Find where the given text appears and provide that cell's center as (X, Y) coordinate. 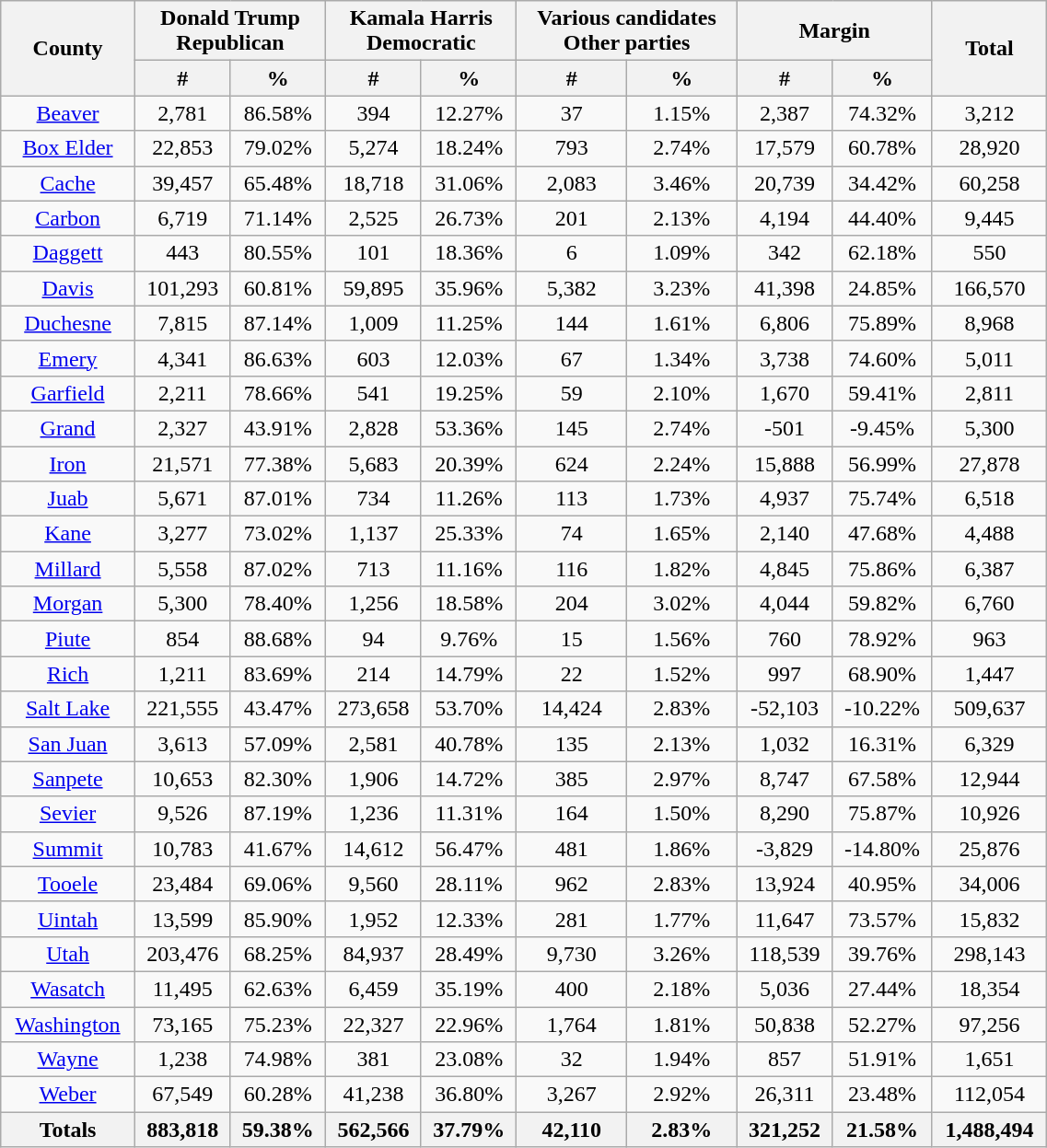
65.48% (278, 183)
74.32% (882, 113)
75.74% (882, 499)
Summit (68, 849)
Utah (68, 954)
2,327 (182, 428)
5,382 (572, 288)
59 (572, 393)
Duchesne (68, 323)
5,036 (785, 989)
15,888 (785, 463)
1,651 (989, 1060)
14,612 (374, 849)
22,853 (182, 148)
9,730 (572, 954)
Rich (68, 674)
78.66% (278, 393)
Carbon (68, 218)
5,683 (374, 463)
41,398 (785, 288)
3,267 (572, 1095)
74 (572, 534)
2,525 (374, 218)
94 (374, 639)
28.49% (469, 954)
4,044 (785, 604)
County (68, 48)
3.02% (682, 604)
19.25% (469, 393)
550 (989, 253)
-52,103 (785, 709)
Garfield (68, 393)
26.73% (469, 218)
12.03% (469, 358)
201 (572, 218)
1.34% (682, 358)
5,671 (182, 499)
31.06% (469, 183)
18,354 (989, 989)
2,828 (374, 428)
Washington (68, 1025)
1,906 (374, 779)
4,845 (785, 569)
16.31% (882, 744)
77.38% (278, 463)
23.48% (882, 1095)
88.68% (278, 639)
9,526 (182, 814)
Emery (68, 358)
-3,829 (785, 849)
87.02% (278, 569)
3.26% (682, 954)
86.63% (278, 358)
1,952 (374, 919)
37 (572, 113)
509,637 (989, 709)
5,011 (989, 358)
Wasatch (68, 989)
75.89% (882, 323)
2,811 (989, 393)
Iron (68, 463)
28.11% (469, 884)
40.95% (882, 884)
21,571 (182, 463)
97,256 (989, 1025)
12,944 (989, 779)
6,806 (785, 323)
Beaver (68, 113)
145 (572, 428)
713 (374, 569)
Salt Lake (68, 709)
14,424 (572, 709)
144 (572, 323)
1.77% (682, 919)
57.09% (278, 744)
2.92% (682, 1095)
Kamala HarrisDemocratic (422, 31)
760 (785, 639)
443 (182, 253)
52.27% (882, 1025)
1.86% (682, 849)
541 (374, 393)
62.18% (882, 253)
166,570 (989, 288)
41.67% (278, 849)
Weber (68, 1095)
2.24% (682, 463)
118,539 (785, 954)
8,968 (989, 323)
321,252 (785, 1130)
4,488 (989, 534)
67,549 (182, 1095)
35.96% (469, 288)
Kane (68, 534)
6 (572, 253)
Piute (68, 639)
Daggett (68, 253)
23.08% (469, 1060)
2,581 (374, 744)
298,143 (989, 954)
8,747 (785, 779)
22.96% (469, 1025)
12.27% (469, 113)
14.72% (469, 779)
624 (572, 463)
60.81% (278, 288)
18.24% (469, 148)
2,387 (785, 113)
59,895 (374, 288)
1.50% (682, 814)
6,518 (989, 499)
4,341 (182, 358)
11,495 (182, 989)
60,258 (989, 183)
-501 (785, 428)
11.26% (469, 499)
2,781 (182, 113)
60.28% (278, 1095)
59.82% (882, 604)
44.40% (882, 218)
79.02% (278, 148)
1.65% (682, 534)
603 (374, 358)
1.52% (682, 674)
5,558 (182, 569)
86.58% (278, 113)
87.19% (278, 814)
69.06% (278, 884)
Tooele (68, 884)
14.79% (469, 674)
3,212 (989, 113)
53.36% (469, 428)
1,447 (989, 674)
113 (572, 499)
11.25% (469, 323)
Davis (68, 288)
39.76% (882, 954)
10,653 (182, 779)
-14.80% (882, 849)
342 (785, 253)
3,613 (182, 744)
27,878 (989, 463)
1,488,494 (989, 1130)
10,783 (182, 849)
135 (572, 744)
11,647 (785, 919)
854 (182, 639)
59.41% (882, 393)
59.38% (278, 1130)
1,009 (374, 323)
18,718 (374, 183)
Millard (68, 569)
2,211 (182, 393)
17,579 (785, 148)
56.99% (882, 463)
80.55% (278, 253)
22 (572, 674)
85.90% (278, 919)
78.40% (278, 604)
204 (572, 604)
67 (572, 358)
400 (572, 989)
Wayne (68, 1060)
Sevier (68, 814)
Morgan (68, 604)
385 (572, 779)
9,445 (989, 218)
3,277 (182, 534)
562,566 (374, 1130)
60.78% (882, 148)
116 (572, 569)
53.70% (469, 709)
6,760 (989, 604)
6,329 (989, 744)
203,476 (182, 954)
164 (572, 814)
8,290 (785, 814)
78.92% (882, 639)
Cache (68, 183)
1.56% (682, 639)
2.10% (682, 393)
-10.22% (882, 709)
11.31% (469, 814)
83.69% (278, 674)
997 (785, 674)
13,599 (182, 919)
34.42% (882, 183)
20.39% (469, 463)
857 (785, 1060)
6,459 (374, 989)
9.76% (469, 639)
9,560 (374, 884)
221,555 (182, 709)
3,738 (785, 358)
1.15% (682, 113)
27.44% (882, 989)
2.18% (682, 989)
23,484 (182, 884)
Uintah (68, 919)
43.91% (278, 428)
43.47% (278, 709)
1,137 (374, 534)
273,658 (374, 709)
24.85% (882, 288)
1.94% (682, 1060)
-9.45% (882, 428)
87.14% (278, 323)
Margin (834, 31)
1.82% (682, 569)
15 (572, 639)
5,274 (374, 148)
883,818 (182, 1130)
101 (374, 253)
40.78% (469, 744)
47.68% (882, 534)
1,670 (785, 393)
18.58% (469, 604)
1,256 (374, 604)
34,006 (989, 884)
1,764 (572, 1025)
962 (572, 884)
963 (989, 639)
25.33% (469, 534)
68.90% (882, 674)
71.14% (278, 218)
25,876 (989, 849)
50,838 (785, 1025)
Total (989, 48)
793 (572, 148)
734 (374, 499)
1,032 (785, 744)
84,937 (374, 954)
112,054 (989, 1095)
87.01% (278, 499)
21.58% (882, 1130)
32 (572, 1060)
73,165 (182, 1025)
10,926 (989, 814)
51.91% (882, 1060)
101,293 (182, 288)
1,236 (374, 814)
Juab (68, 499)
6,719 (182, 218)
35.19% (469, 989)
1.09% (682, 253)
74.60% (882, 358)
56.47% (469, 849)
82.30% (278, 779)
2.97% (682, 779)
22,327 (374, 1025)
11.16% (469, 569)
18.36% (469, 253)
1,211 (182, 674)
2,140 (785, 534)
Donald TrumpRepublican (230, 31)
12.33% (469, 919)
28,920 (989, 148)
39,457 (182, 183)
4,937 (785, 499)
214 (374, 674)
Various candidatesOther parties (626, 31)
7,815 (182, 323)
1.81% (682, 1025)
75.86% (882, 569)
281 (572, 919)
3.23% (682, 288)
75.23% (278, 1025)
74.98% (278, 1060)
Box Elder (68, 148)
62.63% (278, 989)
San Juan (68, 744)
37.79% (469, 1130)
68.25% (278, 954)
481 (572, 849)
41,238 (374, 1095)
Totals (68, 1130)
26,311 (785, 1095)
36.80% (469, 1095)
3.46% (682, 183)
15,832 (989, 919)
13,924 (785, 884)
73.57% (882, 919)
381 (374, 1060)
42,110 (572, 1130)
20,739 (785, 183)
67.58% (882, 779)
Grand (68, 428)
73.02% (278, 534)
4,194 (785, 218)
6,387 (989, 569)
2,083 (572, 183)
Sanpete (68, 779)
1,238 (182, 1060)
75.87% (882, 814)
1.73% (682, 499)
1.61% (682, 323)
394 (374, 113)
